Capture the cell that displays the provided text and extract its (x, y) central coordinate. 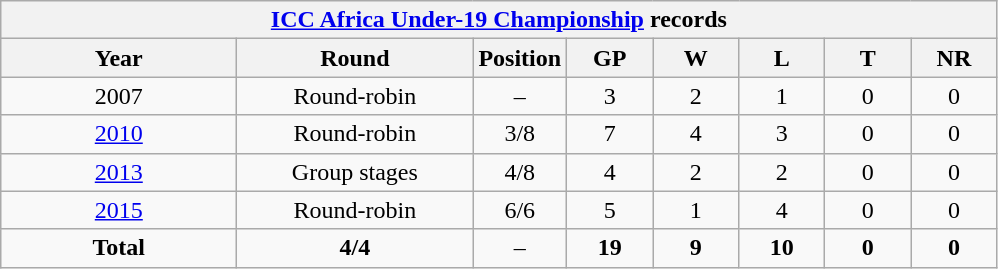
GP (610, 58)
7 (610, 134)
9 (696, 248)
Position (520, 58)
2007 (119, 96)
6/6 (520, 210)
5 (610, 210)
2015 (119, 210)
Round (355, 58)
ICC Africa Under-19 Championship records (499, 20)
L (782, 58)
W (696, 58)
2013 (119, 172)
Group stages (355, 172)
19 (610, 248)
4/4 (355, 248)
2010 (119, 134)
Year (119, 58)
10 (782, 248)
Total (119, 248)
NR (954, 58)
T (868, 58)
4/8 (520, 172)
3/8 (520, 134)
